Output the [x, y] coordinate of the center of the cell containing the given text.  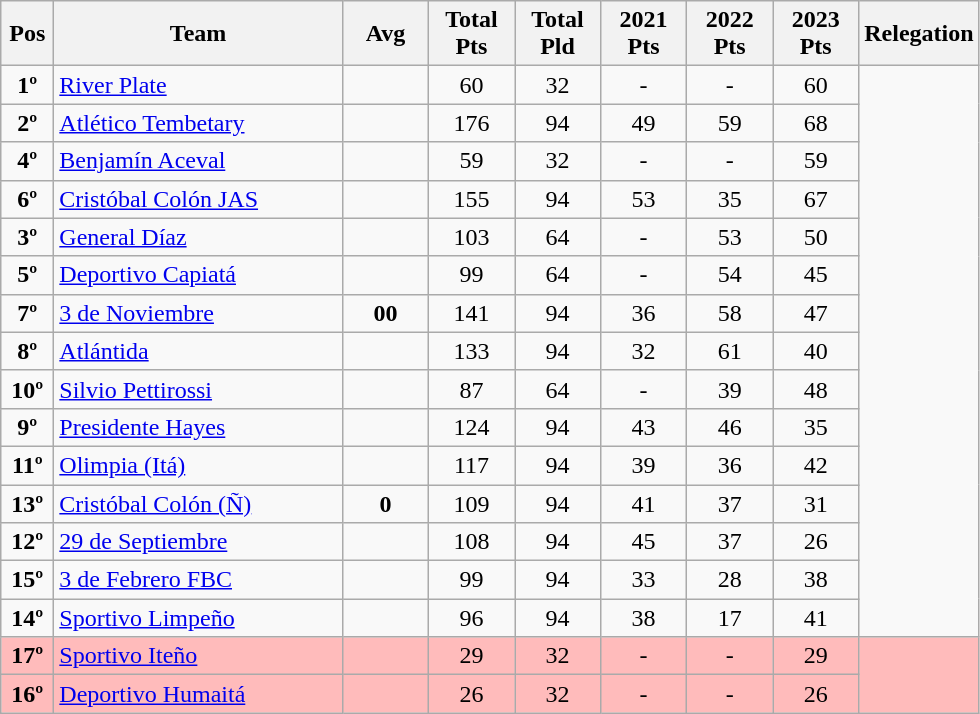
Sportivo Limpeño [198, 618]
Relegation [919, 34]
5º [28, 275]
3 de Noviembre [198, 313]
3 de Febrero FBC [198, 580]
17 [730, 618]
1º [28, 85]
43 [644, 427]
68 [816, 123]
4º [28, 161]
Olimpia (Itá) [198, 465]
61 [730, 351]
2021Pts [644, 34]
TotalPld [557, 34]
Presidente Hayes [198, 427]
58 [730, 313]
15º [28, 580]
29 de Septiembre [198, 542]
48 [816, 389]
Atlántida [198, 351]
Benjamín Aceval [198, 161]
67 [816, 199]
2023Pts [816, 34]
133 [471, 351]
176 [471, 123]
Deportivo Humaitá [198, 694]
96 [471, 618]
9º [28, 427]
11º [28, 465]
Silvio Pettirossi [198, 389]
155 [471, 199]
2022Pts [730, 34]
54 [730, 275]
14º [28, 618]
16º [28, 694]
42 [816, 465]
40 [816, 351]
13º [28, 503]
87 [471, 389]
109 [471, 503]
103 [471, 237]
Avg [385, 34]
6º [28, 199]
Atlético Tembetary [198, 123]
3º [28, 237]
28 [730, 580]
108 [471, 542]
33 [644, 580]
12º [28, 542]
8º [28, 351]
46 [730, 427]
7º [28, 313]
Team [198, 34]
31 [816, 503]
2º [28, 123]
47 [816, 313]
117 [471, 465]
141 [471, 313]
Cristóbal Colón JAS [198, 199]
50 [816, 237]
Deportivo Capiatá [198, 275]
Pos [28, 34]
10º [28, 389]
17º [28, 656]
0 [385, 503]
River Plate [198, 85]
124 [471, 427]
General Díaz [198, 237]
TotalPts [471, 34]
00 [385, 313]
Sportivo Iteño [198, 656]
Cristóbal Colón (Ñ) [198, 503]
49 [644, 123]
